From the cell containing the given text, extract its center point as (X, Y) coordinate. 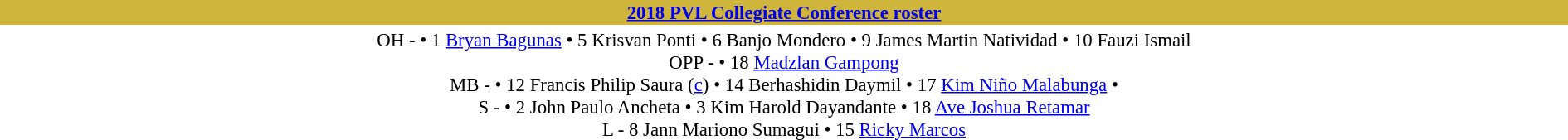
2018 PVL Collegiate Conference roster (784, 12)
